Capture the cell that displays the provided text and extract its (x, y) central coordinate. 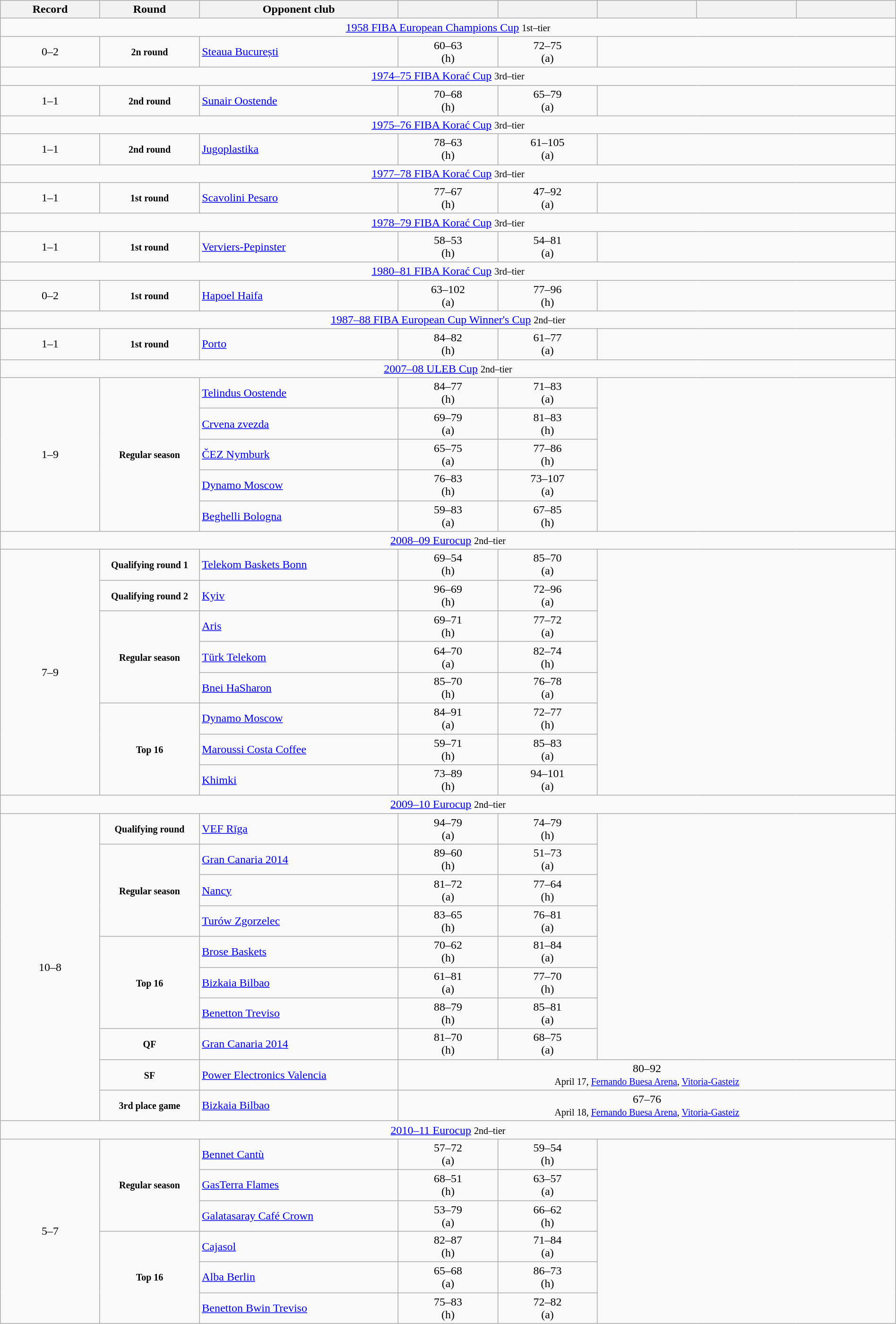
77–70 (h) (547, 982)
59–54 (h) (547, 1154)
Power Electronics Valencia (299, 1075)
77–72 (a) (547, 626)
1975–76 FIBA Korać Cup 3rd–tier (448, 125)
QF (149, 1044)
61–105 (a) (547, 149)
74–79 (h) (547, 829)
1987–88 FIBA European Cup Winner's Cup 2nd–tier (448, 320)
Opponent club (299, 9)
Record (50, 9)
83–65 (h) (448, 921)
Qualifying round 2 (149, 596)
65–75 (a) (448, 455)
Brose Baskets (299, 952)
Maroussi Costa Coffee (299, 749)
69–79 (a) (448, 424)
53–79 (a) (448, 1216)
1977–78 FIBA Korać Cup 3rd–tier (448, 173)
85–70 (h) (448, 687)
64–70 (a) (448, 657)
77–67 (h) (448, 198)
Beghelli Bologna (299, 516)
Telindus Oostende (299, 393)
Qualifying round 1 (149, 564)
ČEZ Nymburk (299, 455)
72–96 (a) (547, 596)
59–71 (h) (448, 749)
96–69 (h) (448, 596)
Verviers-Pepinster (299, 247)
47–92 (a) (547, 198)
77–96 (h) (547, 295)
73–107 (a) (547, 485)
7–9 (50, 672)
1958 FIBA European Champions Cup 1st–tier (448, 27)
Aris (299, 626)
3rd place game (149, 1105)
66–62 (h) (547, 1216)
85–70 (a) (547, 564)
84–82 (h) (448, 344)
5–7 (50, 1231)
81–70 (h) (448, 1044)
2010–11 Eurocup 2nd–tier (448, 1130)
2007–08 ULEB Cup 2nd–tier (448, 369)
61–81 (a) (448, 982)
2n round (149, 52)
Alba Berlin (299, 1277)
Bnei HaSharon (299, 687)
Turów Zgorzelec (299, 921)
Benetton Treviso (299, 1013)
58–53 (h) (448, 247)
69–71 (h) (448, 626)
Sunair Oostende (299, 100)
67–76April 18, Fernando Buesa Arena, Vitoria-Gasteiz (647, 1105)
85–83 (a) (547, 749)
77–64 (h) (547, 891)
65–79 (a) (547, 100)
76–78 (a) (547, 687)
1978–79 FIBA Korać Cup 3rd–tier (448, 222)
68–75 (a) (547, 1044)
10–8 (50, 967)
Scavolini Pesaro (299, 198)
71–84 (a) (547, 1247)
60–63 (h) (448, 52)
76–83 (h) (448, 485)
Kyiv (299, 596)
2009–10 Eurocup 2nd–tier (448, 805)
94–101 (a) (547, 780)
57–72 (a) (448, 1154)
51–73 (a) (547, 859)
88–79 (h) (448, 1013)
77–86 (h) (547, 455)
63–57 (a) (547, 1185)
81–72 (a) (448, 891)
Türk Telekom (299, 657)
63–102 (a) (448, 295)
65–68 (a) (448, 1277)
59–83 (a) (448, 516)
Cajasol (299, 1247)
SF (149, 1075)
1980–81 FIBA Korać Cup 3rd–tier (448, 271)
68–51 (h) (448, 1185)
Hapoel Haifa (299, 295)
81–84 (a) (547, 952)
Bennet Cantù (299, 1154)
84–77 (h) (448, 393)
76–81 (a) (547, 921)
1974–75 FIBA Korać Cup 3rd–tier (448, 76)
94–79 (a) (448, 829)
Nancy (299, 891)
82–74 (h) (547, 657)
GasTerra Flames (299, 1185)
84–91 (a) (448, 718)
Benetton Bwin Treviso (299, 1308)
73–89 (h) (448, 780)
85–81 (a) (547, 1013)
Porto (299, 344)
72–82 (a) (547, 1308)
67–85 (h) (547, 516)
Steaua București (299, 52)
89–60 (h) (448, 859)
71–83 (a) (547, 393)
Khimki (299, 780)
Jugoplastika (299, 149)
Telekom Baskets Bonn (299, 564)
86–73 (h) (547, 1277)
78–63 (h) (448, 149)
82–87 (h) (448, 1247)
Round (149, 9)
54–81 (a) (547, 247)
80–92April 17, Fernando Buesa Arena, Vitoria-Gasteiz (647, 1075)
69–54 (h) (448, 564)
70–68 (h) (448, 100)
Qualifying round (149, 829)
72–75 (a) (547, 52)
75–83 (h) (448, 1308)
70–62 (h) (448, 952)
81–83 (h) (547, 424)
2008–09 Eurocup 2nd–tier (448, 540)
Crvena zvezda (299, 424)
VEF Rīga (299, 829)
1–9 (50, 455)
61–77 (a) (547, 344)
Galatasaray Café Crown (299, 1216)
72–77 (h) (547, 718)
